Return [x, y] of the center of cell containing provided text 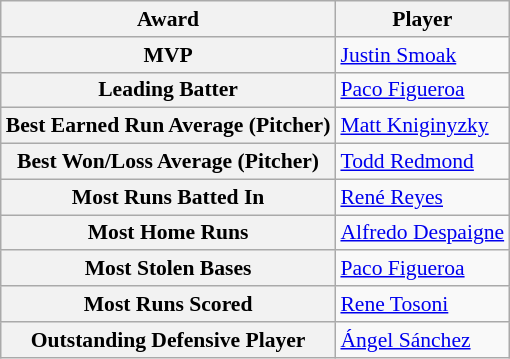
René Reyes [422, 197]
Ángel Sánchez [422, 340]
Todd Redmond [422, 162]
Most Runs Scored [168, 304]
Outstanding Defensive Player [168, 340]
Rene Tosoni [422, 304]
MVP [168, 55]
Matt Kniginyzky [422, 126]
Most Stolen Bases [168, 269]
Best Won/Loss Average (Pitcher) [168, 162]
Most Runs Batted In [168, 197]
Best Earned Run Average (Pitcher) [168, 126]
Award [168, 19]
Alfredo Despaigne [422, 233]
Most Home Runs [168, 233]
Player [422, 19]
Leading Batter [168, 90]
Justin Smoak [422, 55]
